Provide the [x, y] coordinate of the cell's center where the given text is located.  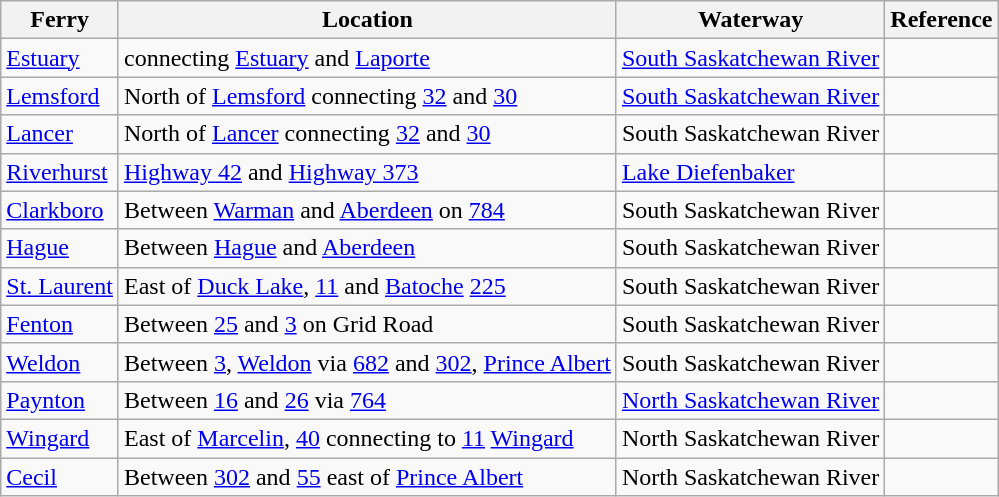
Location [367, 20]
East of Duck Lake, 11 and Batoche 225 [367, 286]
St. Laurent [60, 286]
Paynton [60, 400]
Between 25 and 3 on Grid Road [367, 324]
Between 302 and 55 east of Prince Albert [367, 477]
Between 3, Weldon via 682 and 302, Prince Albert [367, 362]
Hague [60, 248]
North of Lemsford connecting 32 and 30 [367, 96]
Riverhurst [60, 172]
Between 16 and 26 via 764 [367, 400]
Lemsford [60, 96]
Between Hague and Aberdeen [367, 248]
Cecil [60, 477]
Ferry [60, 20]
Lancer [60, 134]
East of Marcelin, 40 connecting to 11 Wingard [367, 438]
connecting Estuary and Laporte [367, 58]
Lake Diefenbaker [750, 172]
Highway 42 and Highway 373 [367, 172]
Fenton [60, 324]
Waterway [750, 20]
North of Lancer connecting 32 and 30 [367, 134]
Clarkboro [60, 210]
Wingard [60, 438]
Weldon [60, 362]
Between Warman and Aberdeen on 784 [367, 210]
Reference [942, 20]
Estuary [60, 58]
